Return (x, y) of the center of cell containing provided text 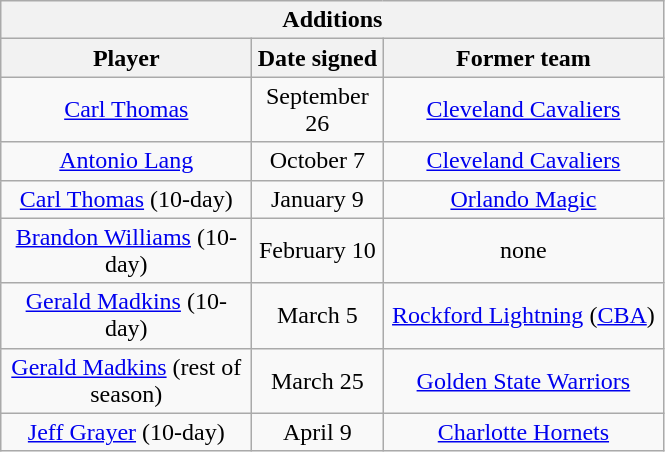
Gerald Madkins (10-day) (126, 316)
Rockford Lightning (CBA) (524, 316)
Additions (332, 20)
April 9 (318, 432)
October 7 (318, 161)
Former team (524, 58)
Brandon Williams (10-day) (126, 250)
Gerald Madkins (rest of season) (126, 380)
Jeff Grayer (10-day) (126, 432)
March 25 (318, 380)
Player (126, 58)
Golden State Warriors (524, 380)
Carl Thomas (126, 110)
Charlotte Hornets (524, 432)
Orlando Magic (524, 199)
January 9 (318, 199)
March 5 (318, 316)
February 10 (318, 250)
Date signed (318, 58)
September 26 (318, 110)
Carl Thomas (10-day) (126, 199)
Antonio Lang (126, 161)
none (524, 250)
